Search for the cell housing the specified text and yield its (x, y) center coordinate. 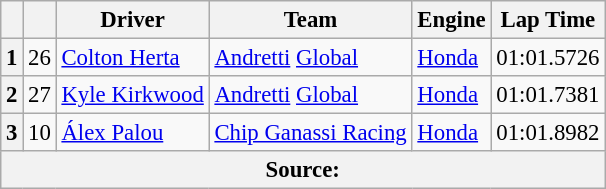
Engine (452, 20)
1 (12, 58)
01:01.5726 (548, 58)
Colton Herta (132, 58)
27 (40, 95)
Lap Time (548, 20)
Chip Ganassi Racing (310, 133)
3 (12, 133)
01:01.7381 (548, 95)
01:01.8982 (548, 133)
2 (12, 95)
Álex Palou (132, 133)
10 (40, 133)
Team (310, 20)
Source: (303, 170)
Driver (132, 20)
26 (40, 58)
Kyle Kirkwood (132, 95)
